Detect which cell encompasses the target text, then output its [x, y] center coordinate. 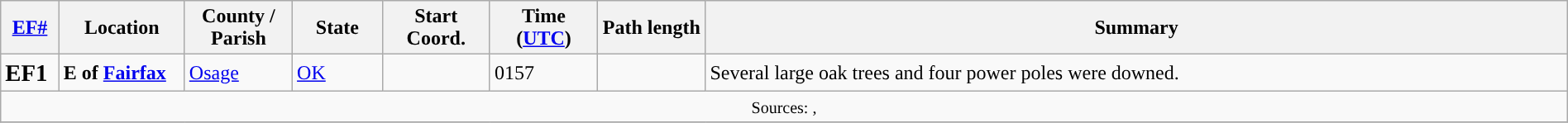
E of Fairfax [122, 73]
Sources: , [784, 106]
Summary [1136, 28]
Location [122, 28]
0157 [543, 73]
Start Coord. [436, 28]
County / Parish [238, 28]
OK [337, 73]
EF# [30, 28]
Several large oak trees and four power poles were downed. [1136, 73]
Path length [652, 28]
Osage [238, 73]
EF1 [30, 73]
State [337, 28]
Time (UTC) [543, 28]
